Detect which cell encompasses the target text, then output its (X, Y) center coordinate. 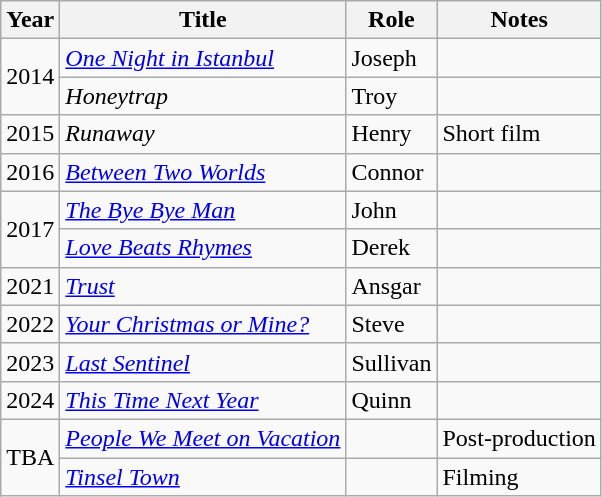
Joseph (392, 58)
Derek (392, 248)
Title (203, 20)
Trust (203, 286)
Sullivan (392, 362)
2022 (30, 324)
Your Christmas or Mine? (203, 324)
Honeytrap (203, 96)
Henry (392, 134)
Love Beats Rhymes (203, 248)
2024 (30, 400)
Filming (519, 477)
The Bye Bye Man (203, 210)
2023 (30, 362)
Ansgar (392, 286)
People We Meet on Vacation (203, 438)
Role (392, 20)
2017 (30, 229)
Post-production (519, 438)
2014 (30, 77)
One Night in Istanbul (203, 58)
TBA (30, 457)
2021 (30, 286)
Troy (392, 96)
Short film (519, 134)
Last Sentinel (203, 362)
Connor (392, 172)
Year (30, 20)
Tinsel Town (203, 477)
Between Two Worlds (203, 172)
This Time Next Year (203, 400)
John (392, 210)
Steve (392, 324)
Quinn (392, 400)
2015 (30, 134)
2016 (30, 172)
Notes (519, 20)
Runaway (203, 134)
